Identify which cell holds the provided text, then report its (X, Y) central coordinate. 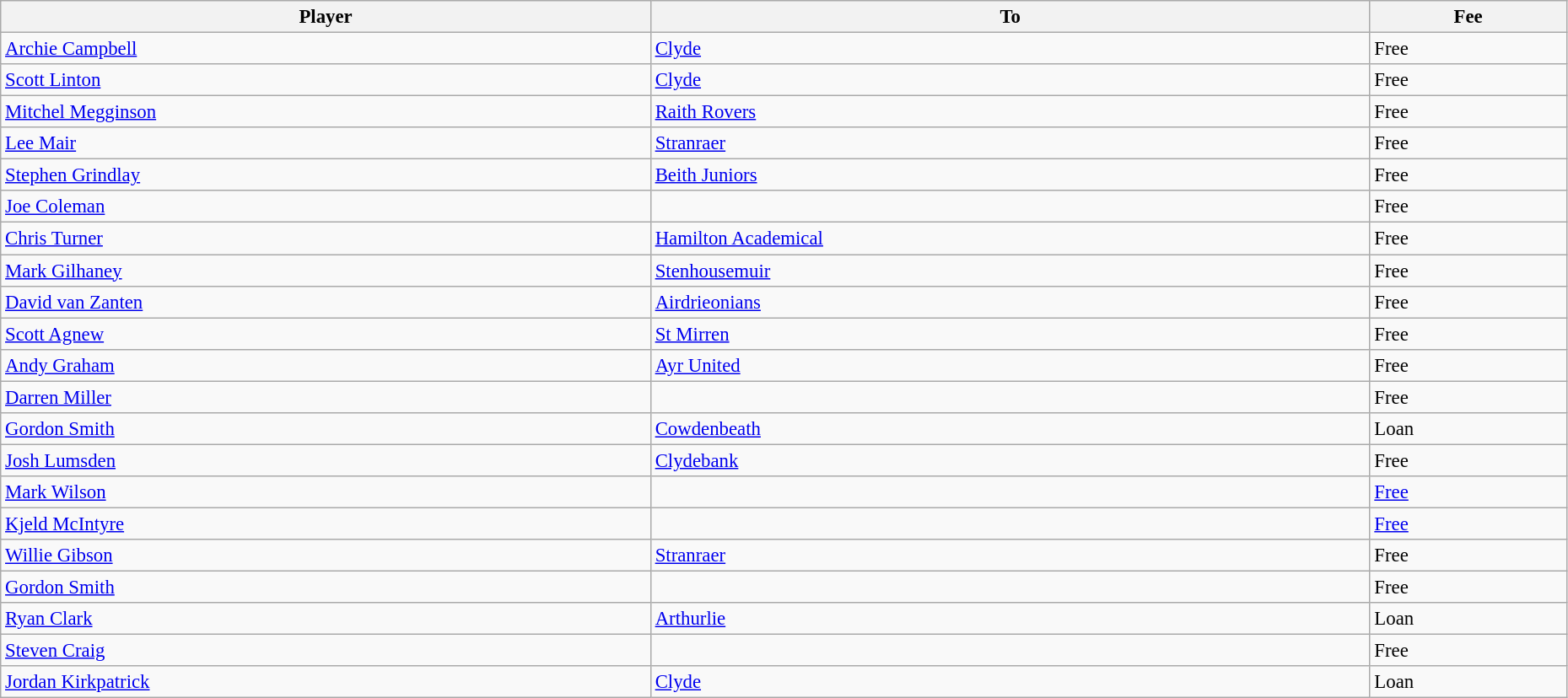
Archie Campbell (326, 49)
Scott Linton (326, 80)
Ayr United (1010, 365)
Joe Coleman (326, 207)
Fee (1468, 17)
Mitchel Megginson (326, 112)
Mark Wilson (326, 492)
David van Zanten (326, 302)
Lee Mair (326, 143)
Clydebank (1010, 460)
Cowdenbeath (1010, 429)
Chris Turner (326, 239)
Steven Craig (326, 651)
Stephen Grindlay (326, 175)
Andy Graham (326, 365)
To (1010, 17)
Darren Miller (326, 397)
Beith Juniors (1010, 175)
Kjeld McIntyre (326, 523)
Arthurlie (1010, 619)
Josh Lumsden (326, 460)
Player (326, 17)
Raith Rovers (1010, 112)
Scott Agnew (326, 334)
Mark Gilhaney (326, 271)
Hamilton Academical (1010, 239)
Stenhousemuir (1010, 271)
Jordan Kirkpatrick (326, 682)
Ryan Clark (326, 619)
Willie Gibson (326, 556)
St Mirren (1010, 334)
Airdrieonians (1010, 302)
